Return [x, y] of the center of cell containing provided text 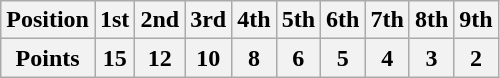
10 [208, 58]
6 [298, 58]
7th [387, 20]
5 [343, 58]
15 [114, 58]
8th [431, 20]
4 [387, 58]
Position [48, 20]
9th [476, 20]
2 [476, 58]
3rd [208, 20]
5th [298, 20]
2nd [160, 20]
8 [254, 58]
Points [48, 58]
6th [343, 20]
4th [254, 20]
3 [431, 58]
12 [160, 58]
1st [114, 20]
